Pinpoint the cell where the given text exists, returning its [X, Y] midpoint coordinate. 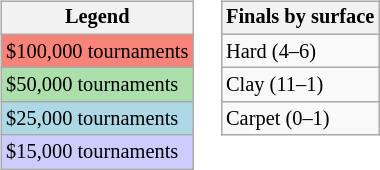
Carpet (0–1) [300, 119]
Clay (11–1) [300, 85]
Finals by surface [300, 18]
$50,000 tournaments [97, 85]
$15,000 tournaments [97, 152]
Hard (4–6) [300, 51]
$100,000 tournaments [97, 51]
$25,000 tournaments [97, 119]
Legend [97, 18]
